Output the [X, Y] coordinate of the center of the cell containing the given text.  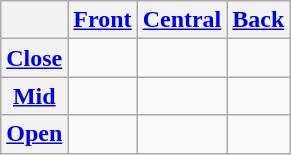
Back [258, 20]
Mid [34, 96]
Central [182, 20]
Front [102, 20]
Close [34, 58]
Open [34, 134]
